Determine the (X, Y) coordinate at the center of the cell enclosing the given text.  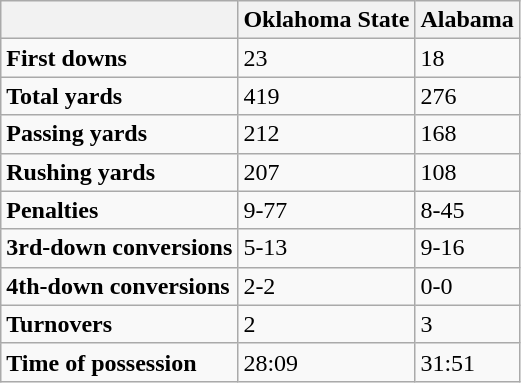
18 (467, 58)
9-16 (467, 248)
Penalties (120, 210)
168 (467, 134)
276 (467, 96)
Rushing yards (120, 172)
2-2 (326, 286)
31:51 (467, 362)
8-45 (467, 210)
Time of possession (120, 362)
2 (326, 324)
212 (326, 134)
108 (467, 172)
Passing yards (120, 134)
28:09 (326, 362)
Turnovers (120, 324)
4th-down conversions (120, 286)
9-77 (326, 210)
First downs (120, 58)
Total yards (120, 96)
Alabama (467, 20)
5-13 (326, 248)
3 (467, 324)
Oklahoma State (326, 20)
0-0 (467, 286)
3rd-down conversions (120, 248)
23 (326, 58)
419 (326, 96)
207 (326, 172)
